From the cell containing the given text, extract its center point as (X, Y) coordinate. 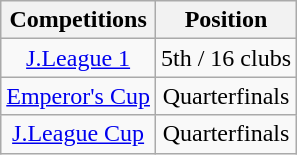
Position (226, 20)
Emperor's Cup (78, 96)
5th / 16 clubs (226, 58)
J.League 1 (78, 58)
J.League Cup (78, 134)
Competitions (78, 20)
